Capture the cell that displays the provided text and extract its [X, Y] central coordinate. 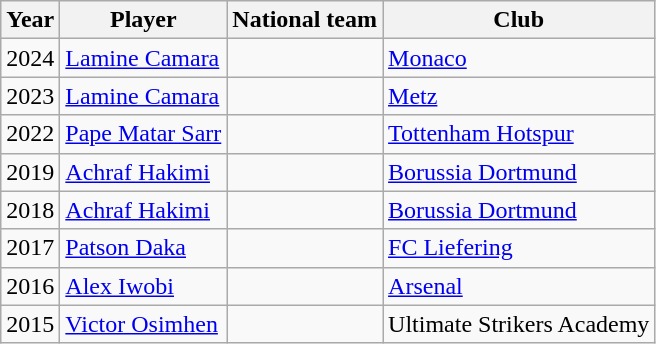
Year [30, 20]
Player [144, 20]
2018 [30, 210]
2022 [30, 134]
Metz [519, 96]
2024 [30, 58]
National team [305, 20]
2015 [30, 324]
Monaco [519, 58]
Ultimate Strikers Academy [519, 324]
FC Liefering [519, 248]
2019 [30, 172]
Pape Matar Sarr [144, 134]
Club [519, 20]
2023 [30, 96]
Alex Iwobi [144, 286]
2017 [30, 248]
Arsenal [519, 286]
Patson Daka [144, 248]
2016 [30, 286]
Victor Osimhen [144, 324]
Tottenham Hotspur [519, 134]
